Output the [X, Y] coordinate of the center of the cell containing the given text.  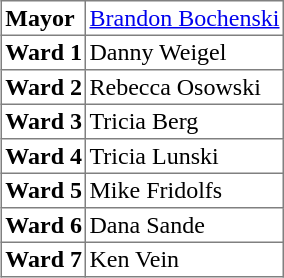
Ward 7 [44, 259]
Ward 4 [44, 156]
Mayor [44, 18]
Tricia Berg [184, 121]
Mike Fridolfs [184, 190]
Danny Weigel [184, 52]
Rebecca Osowski [184, 87]
Ward 1 [44, 52]
Ken Vein [184, 259]
Dana Sande [184, 225]
Ward 5 [44, 190]
Brandon Bochenski [184, 18]
Ward 6 [44, 225]
Ward 3 [44, 121]
Ward 2 [44, 87]
Tricia Lunski [184, 156]
